Locate the cell with the specified text and output its (x, y) center coordinate. 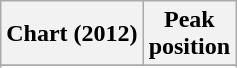
Peakposition (189, 34)
Chart (2012) (72, 34)
